Pinpoint the cell where the given text exists, returning its [X, Y] midpoint coordinate. 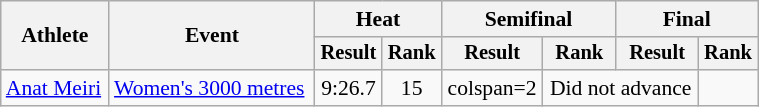
Final [687, 19]
Athlete [55, 36]
Heat [378, 19]
Did not advance [621, 88]
Semifinal [528, 19]
Women's 3000 metres [212, 88]
15 [412, 88]
colspan=2 [492, 88]
9:26.7 [348, 88]
Event [212, 36]
Anat Meiri [55, 88]
